Extract the (x, y) coordinate from the center of the cell holding the provided text.  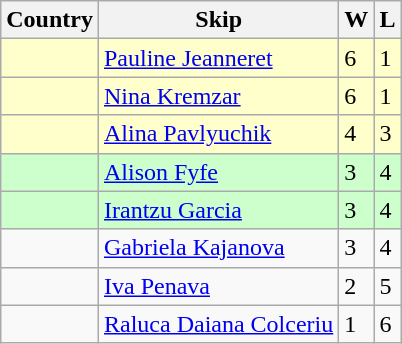
5 (388, 286)
Iva Penava (218, 286)
Pauline Jeanneret (218, 58)
Country (50, 20)
Skip (218, 20)
2 (356, 286)
Alison Fyfe (218, 172)
L (388, 20)
Nina Kremzar (218, 96)
W (356, 20)
Raluca Daiana Colceriu (218, 324)
Alina Pavlyuchik (218, 134)
Gabriela Kajanova (218, 248)
Irantzu Garcia (218, 210)
